Return the (x, y) coordinate for the center point of the cell that contains the specified text.  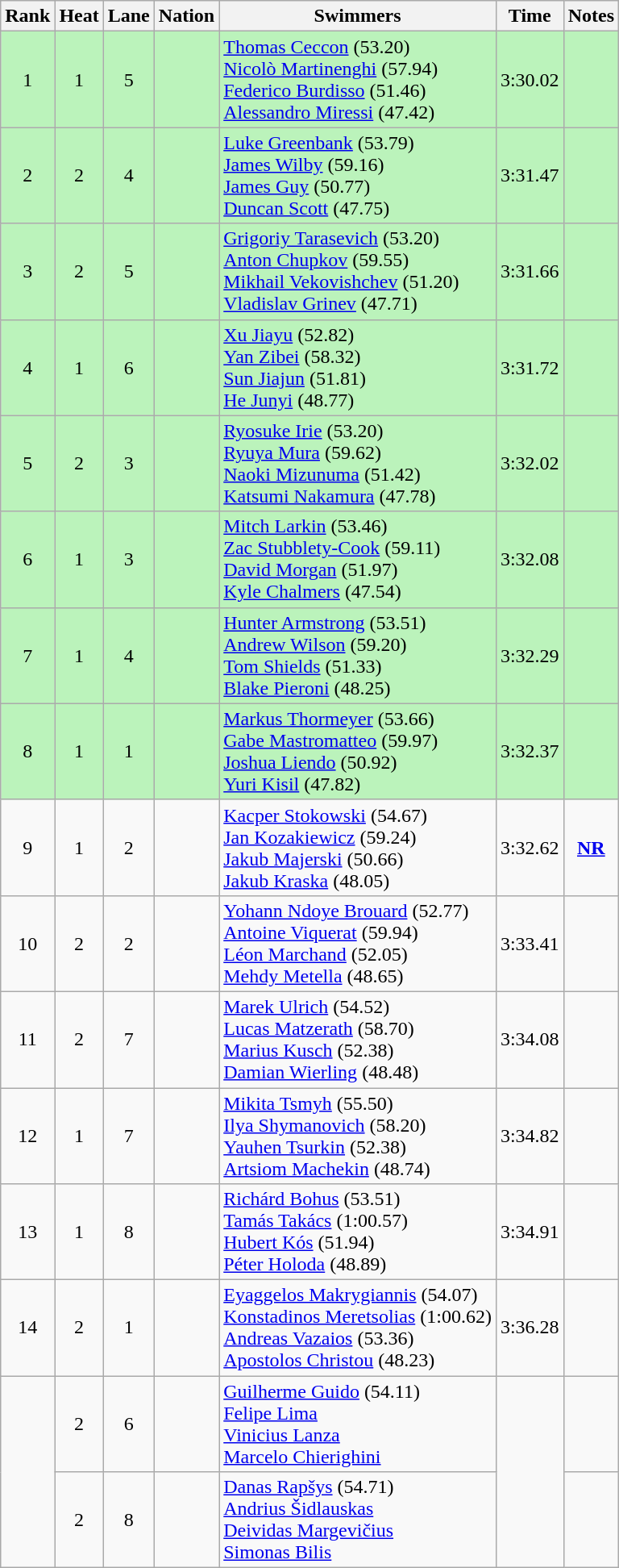
Heat (79, 16)
Xu Jiayu (52.82)Yan Zibei (58.32)Sun Jiajun (51.81)He Junyi (48.77) (358, 368)
Kacper Stokowski (54.67)Jan Kozakiewicz (59.24)Jakub Majerski (50.66)Jakub Kraska (48.05) (358, 847)
Swimmers (358, 16)
Eyaggelos Makrygiannis (54.07)Konstadinos Meretsolias (1:00.62)Andreas Vazaios (53.36)Apostolos Christou (48.23) (358, 1328)
3:31.72 (530, 368)
14 (27, 1328)
Danas Rapšys (54.71)Andrius ŠidlauskasDeividas MargevičiusSimonas Bilis (358, 1520)
Luke Greenbank (53.79)James Wilby (59.16)James Guy (50.77)Duncan Scott (47.75) (358, 176)
Markus Thormeyer (53.66)Gabe Mastromatteo (59.97)Joshua Liendo (50.92)Yuri Kisil (47.82) (358, 752)
3:36.28 (530, 1328)
Nation (186, 16)
3:32.37 (530, 752)
10 (27, 944)
11 (27, 1039)
3:30.02 (530, 79)
3:32.62 (530, 847)
3:31.66 (530, 271)
12 (27, 1136)
3:34.08 (530, 1039)
Rank (27, 16)
Time (530, 16)
Notes (591, 16)
Thomas Ceccon (53.20)Nicolò Martinenghi (57.94)Federico Burdisso (51.46)Alessandro Miressi (47.42) (358, 79)
Marek Ulrich (54.52)Lucas Matzerath (58.70)Marius Kusch (52.38)Damian Wierling (48.48) (358, 1039)
3:34.91 (530, 1232)
3:32.29 (530, 655)
3:33.41 (530, 944)
Richárd Bohus (53.51)Tamás Takács (1:00.57)Hubert Kós (51.94)Péter Holoda (48.89) (358, 1232)
Lane (129, 16)
Ryosuke Irie (53.20)Ryuya Mura (59.62)Naoki Mizunuma (51.42)Katsumi Nakamura (47.78) (358, 463)
Guilherme Guido (54.11)Felipe LimaVinicius LanzaMarcelo Chierighini (358, 1424)
Grigoriy Tarasevich (53.20)Anton Chupkov (59.55)Mikhail Vekovishchev (51.20)Vladislav Grinev (47.71) (358, 271)
3:32.08 (530, 560)
Mitch Larkin (53.46)Zac Stubblety-Cook (59.11)David Morgan (51.97)Kyle Chalmers (47.54) (358, 560)
Mikita Tsmyh (55.50)Ilya Shymanovich (58.20)Yauhen Tsurkin (52.38)Artsiom Machekin (48.74) (358, 1136)
9 (27, 847)
3:32.02 (530, 463)
3:34.82 (530, 1136)
13 (27, 1232)
3:31.47 (530, 176)
NR (591, 847)
Yohann Ndoye Brouard (52.77)Antoine Viquerat (59.94)Léon Marchand (52.05)Mehdy Metella (48.65) (358, 944)
Hunter Armstrong (53.51)Andrew Wilson (59.20)Tom Shields (51.33)Blake Pieroni (48.25) (358, 655)
